Output the (x, y) coordinate of the center of the cell containing the given text.  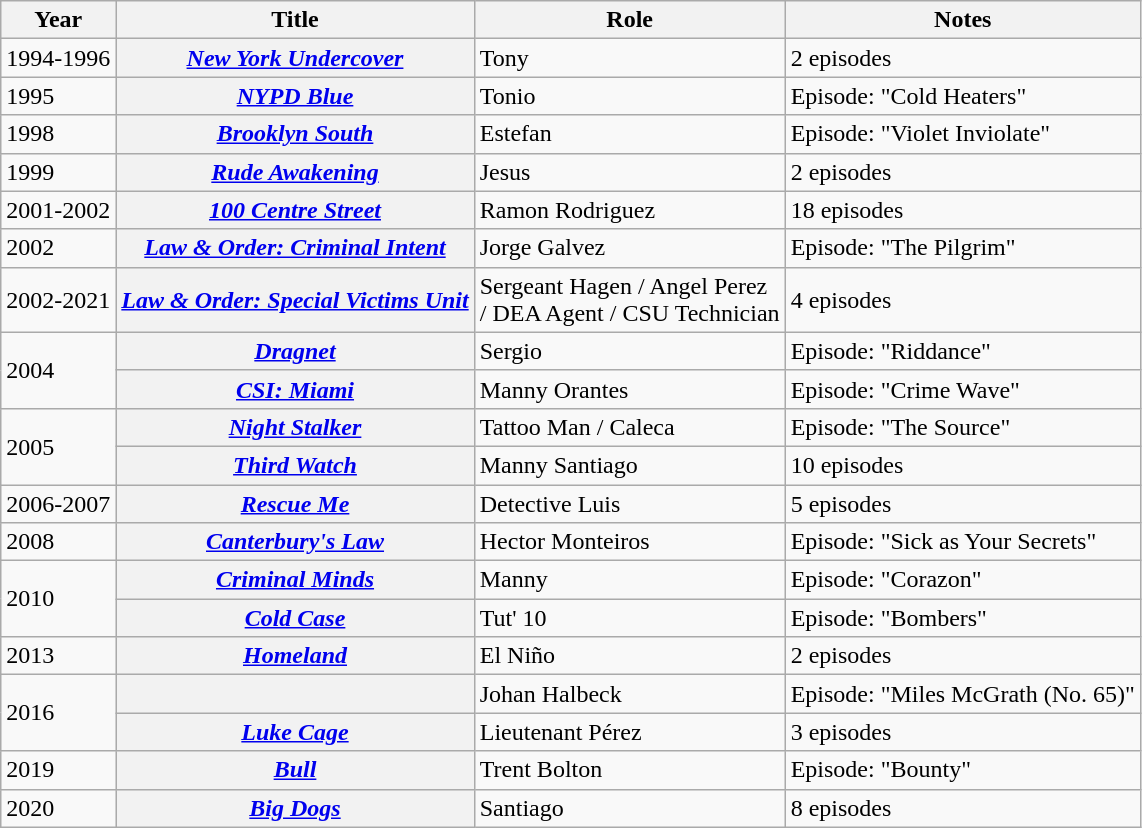
Tonio (630, 96)
2010 (58, 599)
Episode: "Crime Wave" (962, 389)
Brooklyn South (295, 134)
2008 (58, 542)
Tony (630, 58)
Episode: "The Source" (962, 427)
NYPD Blue (295, 96)
2002-2021 (58, 300)
5 episodes (962, 503)
3 episodes (962, 732)
Year (58, 20)
2013 (58, 656)
Detective Luis (630, 503)
Law & Order: Criminal Intent (295, 248)
New York Undercover (295, 58)
Jorge Galvez (630, 248)
Episode: "Corazon" (962, 580)
Tut' 10 (630, 618)
Rude Awakening (295, 172)
Johan Halbeck (630, 694)
2002 (58, 248)
Ramon Rodriguez (630, 210)
Trent Bolton (630, 770)
Role (630, 20)
Episode: "Violet Inviolate" (962, 134)
Manny Orantes (630, 389)
Hector Monteiros (630, 542)
El Niño (630, 656)
Jesus (630, 172)
2016 (58, 713)
2001-2002 (58, 210)
18 episodes (962, 210)
2019 (58, 770)
CSI: Miami (295, 389)
Lieutenant Pérez (630, 732)
1995 (58, 96)
Episode: "Cold Heaters" (962, 96)
Santiago (630, 808)
Notes (962, 20)
Episode: "Bounty" (962, 770)
Bull (295, 770)
8 episodes (962, 808)
Sergeant Hagen / Angel Perez/ DEA Agent / CSU Technician (630, 300)
1994-1996 (58, 58)
Night Stalker (295, 427)
Rescue Me (295, 503)
2004 (58, 370)
Episode: "Sick as Your Secrets" (962, 542)
Manny Santiago (630, 465)
Big Dogs (295, 808)
2020 (58, 808)
Third Watch (295, 465)
2006-2007 (58, 503)
4 episodes (962, 300)
Sergio (630, 351)
Dragnet (295, 351)
Luke Cage (295, 732)
Episode: "Riddance" (962, 351)
Manny (630, 580)
100 Centre Street (295, 210)
Canterbury's Law (295, 542)
Cold Case (295, 618)
10 episodes (962, 465)
Episode: "Miles McGrath (No. 65)" (962, 694)
Tattoo Man / Caleca (630, 427)
Title (295, 20)
Homeland (295, 656)
1998 (58, 134)
Episode: "The Pilgrim" (962, 248)
1999 (58, 172)
Law & Order: Special Victims Unit (295, 300)
Estefan (630, 134)
2005 (58, 446)
Criminal Minds (295, 580)
Episode: "Bombers" (962, 618)
